Extract the (x, y) coordinate from the center of the cell holding the provided text.  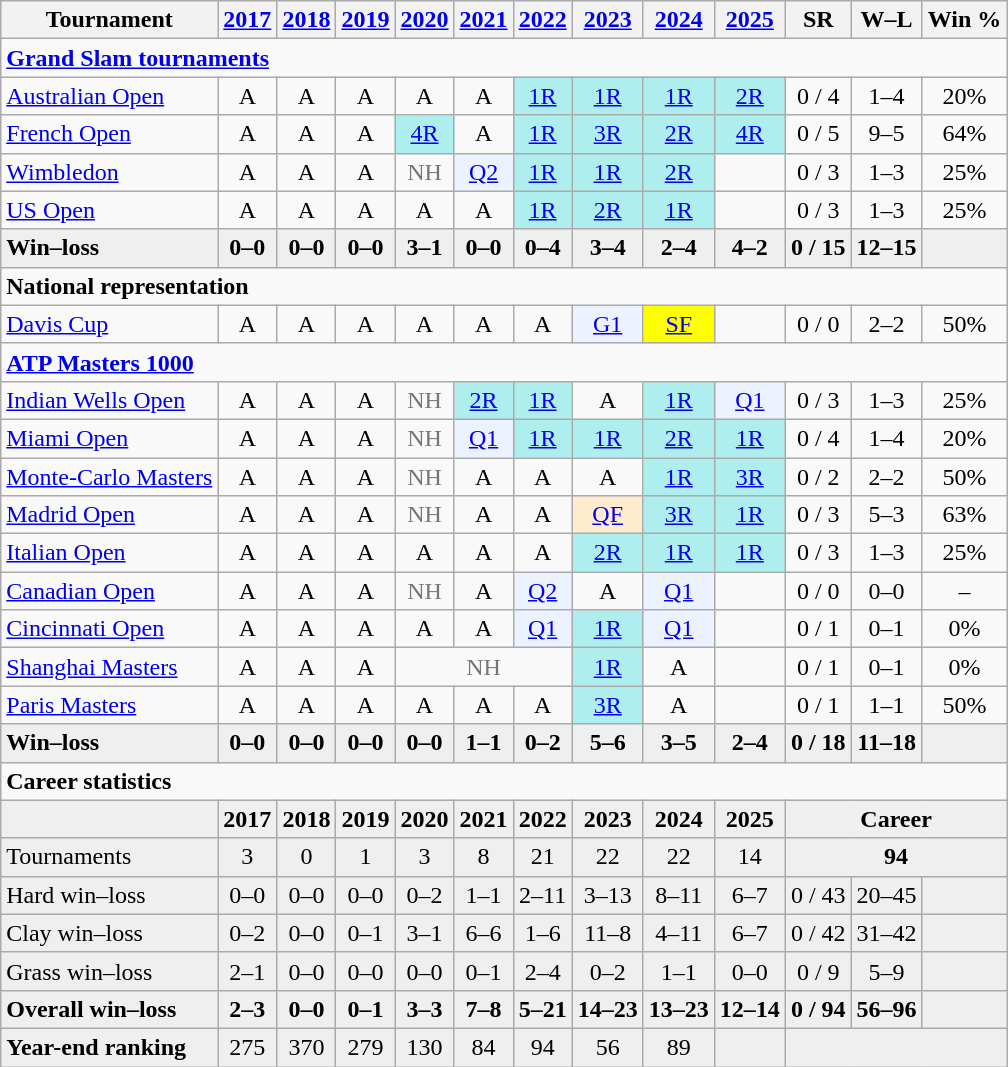
0–4 (542, 248)
– (964, 591)
84 (484, 1047)
13–23 (678, 1009)
Tournament (110, 20)
Paris Masters (110, 705)
64% (964, 134)
9–5 (886, 134)
31–42 (886, 933)
1 (366, 857)
Clay win–loss (110, 933)
Indian Wells Open (110, 400)
56–96 (886, 1009)
Career statistics (504, 781)
0 / 15 (818, 248)
0 / 9 (818, 971)
12–14 (750, 1009)
8 (484, 857)
12–15 (886, 248)
3–13 (608, 895)
3–3 (424, 1009)
130 (424, 1047)
French Open (110, 134)
Grass win–loss (110, 971)
Tournaments (110, 857)
5–6 (608, 743)
Davis Cup (110, 324)
3–5 (678, 743)
0 / 2 (818, 477)
5–21 (542, 1009)
370 (306, 1047)
Shanghai Masters (110, 667)
56 (608, 1047)
Wimbledon (110, 172)
275 (248, 1047)
ATP Masters 1000 (504, 362)
11–8 (608, 933)
Career (896, 819)
Madrid Open (110, 515)
63% (964, 515)
1–6 (542, 933)
0 / 43 (818, 895)
2–11 (542, 895)
US Open (110, 210)
14 (750, 857)
Win % (964, 20)
20–45 (886, 895)
Italian Open (110, 553)
2–1 (248, 971)
21 (542, 857)
W–L (886, 20)
0 / 42 (818, 933)
Hard win–loss (110, 895)
Cincinnati Open (110, 629)
Monte-Carlo Masters (110, 477)
5–9 (886, 971)
4–11 (678, 933)
SF (678, 324)
14–23 (608, 1009)
8–11 (678, 895)
G1 (608, 324)
0 / 5 (818, 134)
Overall win–loss (110, 1009)
6–6 (484, 933)
2–3 (248, 1009)
0 / 94 (818, 1009)
279 (366, 1047)
National representation (504, 286)
Grand Slam tournaments (504, 58)
Australian Open (110, 96)
Miami Open (110, 438)
Year-end ranking (110, 1047)
4–2 (750, 248)
0 (306, 857)
QF (608, 515)
Canadian Open (110, 591)
7–8 (484, 1009)
89 (678, 1047)
0 / 18 (818, 743)
11–18 (886, 743)
5–3 (886, 515)
3–4 (608, 248)
SR (818, 20)
